Detect which cell encompasses the target text, then output its (x, y) center coordinate. 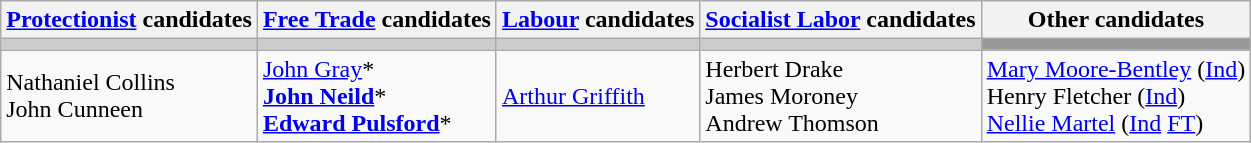
Mary Moore-Bentley (Ind)Henry Fletcher (Ind)Nellie Martel (Ind FT) (1116, 96)
Herbert DrakeJames MoroneyAndrew Thomson (840, 96)
Protectionist candidates (130, 20)
Labour candidates (598, 20)
Other candidates (1116, 20)
John Gray*John Neild*Edward Pulsford* (376, 96)
Nathaniel CollinsJohn Cunneen (130, 96)
Arthur Griffith (598, 96)
Socialist Labor candidates (840, 20)
Free Trade candidates (376, 20)
